Provide the [X, Y] coordinate of the cell's center where the given text is located.  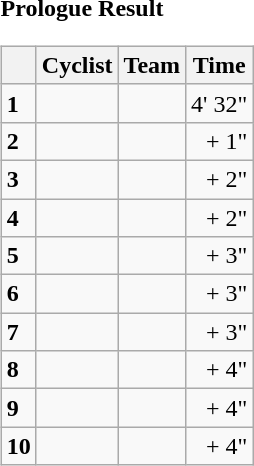
10 [18, 446]
8 [18, 370]
3 [18, 179]
Time [220, 65]
4' 32" [220, 103]
+ 1" [220, 141]
7 [18, 332]
Team [152, 65]
4 [18, 217]
1 [18, 103]
6 [18, 294]
Cyclist [77, 65]
2 [18, 141]
5 [18, 256]
9 [18, 408]
